Return (x, y) of the center of cell containing provided text 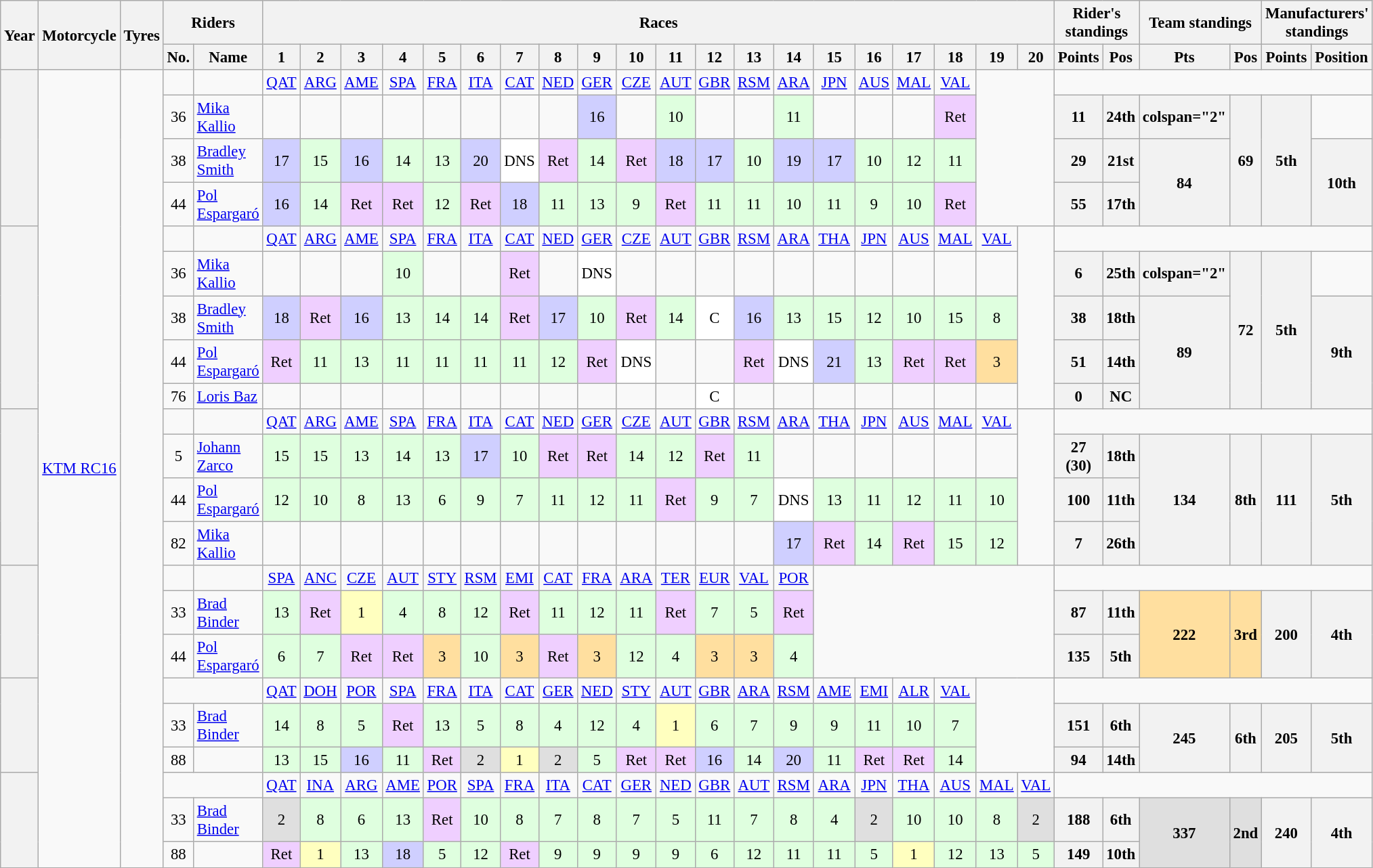
76 (178, 396)
84 (1185, 183)
82 (178, 543)
Manufacturers' standings (1317, 23)
Motorcycle (79, 35)
222 (1185, 634)
27 (30) (1078, 456)
72 (1245, 330)
240 (1287, 833)
Johann Zarco (228, 456)
Name (228, 58)
151 (1078, 726)
25th (1121, 274)
55 (1078, 204)
26th (1121, 543)
134 (1185, 500)
3rd (1245, 634)
8th (1245, 500)
100 (1078, 500)
INA (320, 785)
200 (1287, 634)
NC (1121, 396)
ANC (320, 578)
149 (1078, 855)
Loris Baz (228, 396)
EUR (714, 578)
24th (1121, 118)
87 (1078, 612)
135 (1078, 657)
Position (1341, 58)
337 (1185, 833)
94 (1078, 760)
29 (1078, 161)
2nd (1245, 833)
188 (1078, 821)
Riders (213, 23)
245 (1185, 738)
17th (1121, 204)
Pts (1185, 58)
0 (1078, 396)
DOH (320, 691)
Rider's standings (1097, 23)
9th (1341, 352)
111 (1287, 500)
TER (676, 578)
No. (178, 58)
21 (835, 362)
Races (658, 23)
51 (1078, 362)
Team standings (1200, 23)
21st (1121, 161)
89 (1185, 352)
205 (1287, 738)
69 (1245, 161)
KTM RC16 (79, 469)
Tyres (142, 35)
Year (20, 35)
ALR (913, 691)
